Locate the cell with the specified text and output its [X, Y] center coordinate. 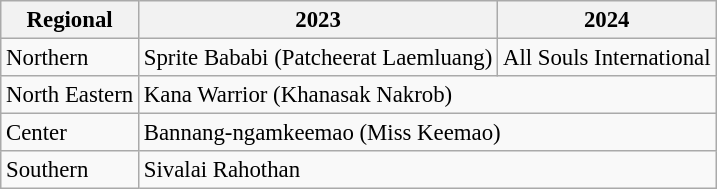
2024 [607, 20]
Regional [70, 20]
Southern [70, 170]
Northern [70, 58]
Center [70, 133]
Kana Warrior (Khanasak Nakrob) [428, 95]
Sprite Bababi (Patcheerat Laemluang) [318, 58]
All Souls International [607, 58]
Bannang-ngamkeemao (Miss Keemao) [428, 133]
Sivalai Rahothan [428, 170]
2023 [318, 20]
North Eastern [70, 95]
